Extract the [x, y] coordinate from the center of the cell holding the provided text.  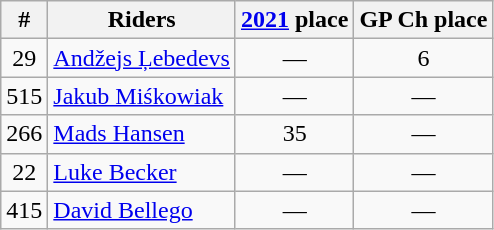
David Bellego [142, 210]
35 [294, 134]
# [24, 20]
GP Ch place [424, 20]
22 [24, 172]
Luke Becker [142, 172]
Mads Hansen [142, 134]
515 [24, 96]
266 [24, 134]
6 [424, 58]
415 [24, 210]
Riders [142, 20]
29 [24, 58]
2021 place [294, 20]
Andžejs Ļebedevs [142, 58]
Jakub Miśkowiak [142, 96]
